Output the (x, y) coordinate of the center of the cell containing the given text.  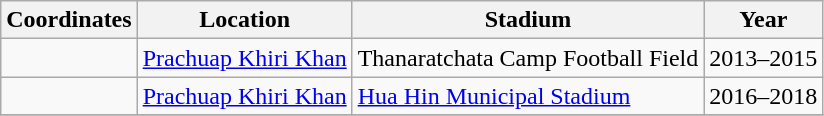
2013–2015 (764, 58)
Thanaratchata Camp Football Field (528, 58)
Year (764, 20)
2016–2018 (764, 96)
Hua Hin Municipal Stadium (528, 96)
Coordinates (69, 20)
Location (244, 20)
Stadium (528, 20)
